Return [x, y] of the center of cell containing provided text 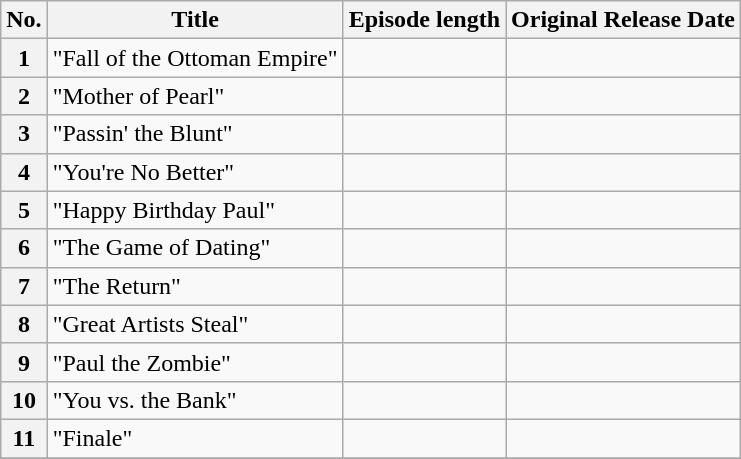
3 [24, 134]
6 [24, 248]
"Happy Birthday Paul" [195, 210]
4 [24, 172]
Episode length [424, 20]
"The Return" [195, 286]
5 [24, 210]
"You're No Better" [195, 172]
8 [24, 324]
"Mother of Pearl" [195, 96]
1 [24, 58]
Title [195, 20]
10 [24, 400]
No. [24, 20]
9 [24, 362]
Original Release Date [624, 20]
2 [24, 96]
"You vs. the Bank" [195, 400]
7 [24, 286]
"Great Artists Steal" [195, 324]
"Finale" [195, 438]
"Paul the Zombie" [195, 362]
"Fall of the Ottoman Empire" [195, 58]
11 [24, 438]
"Passin' the Blunt" [195, 134]
"The Game of Dating" [195, 248]
